Search for the cell housing the specified text and yield its (x, y) center coordinate. 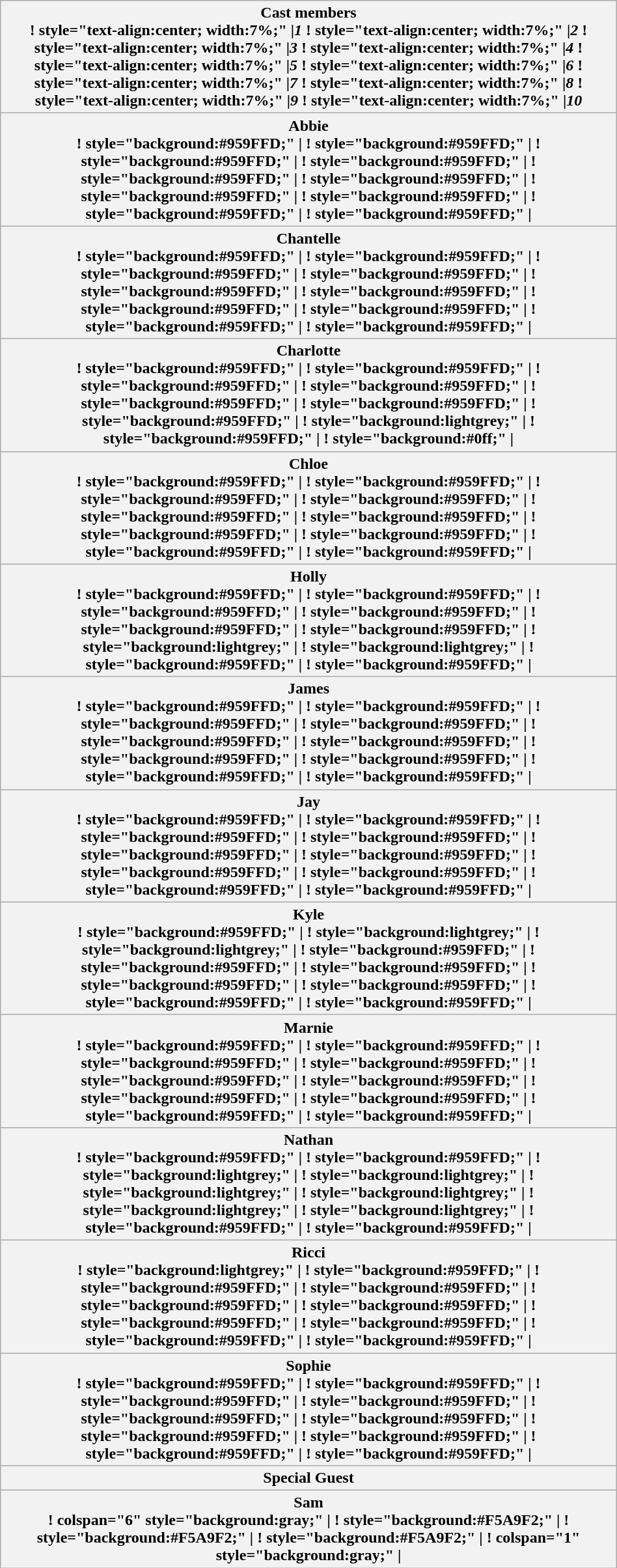
Special Guest (308, 1478)
